Provide the [X, Y] coordinate of the cell's center where the given text is located.  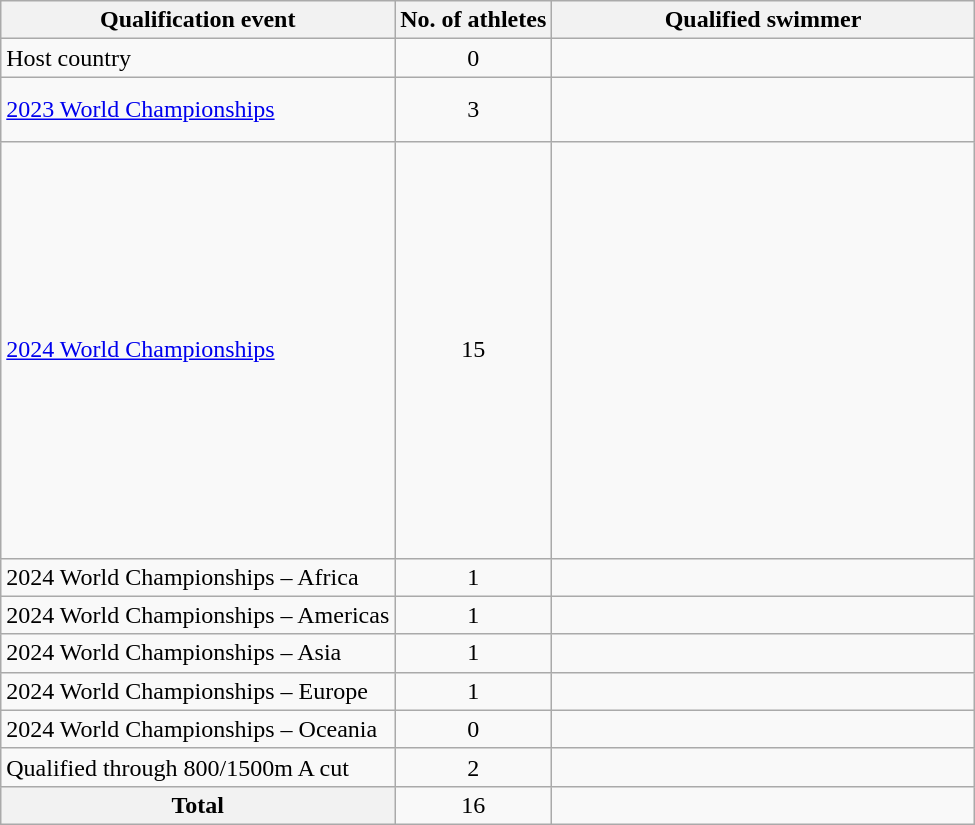
2024 World Championships – Europe [198, 691]
2 [474, 767]
2024 World Championships – Asia [198, 653]
2023 World Championships [198, 110]
Qualified swimmer [763, 20]
Host country [198, 58]
Qualified through 800/1500m A cut [198, 767]
Qualification event [198, 20]
2024 World Championships [198, 350]
15 [474, 350]
2024 World Championships – Americas [198, 615]
16 [474, 805]
Total [198, 805]
3 [474, 110]
No. of athletes [474, 20]
2024 World Championships – Africa [198, 577]
2024 World Championships – Oceania [198, 729]
